Output the [x, y] coordinate of the center of the cell containing the given text.  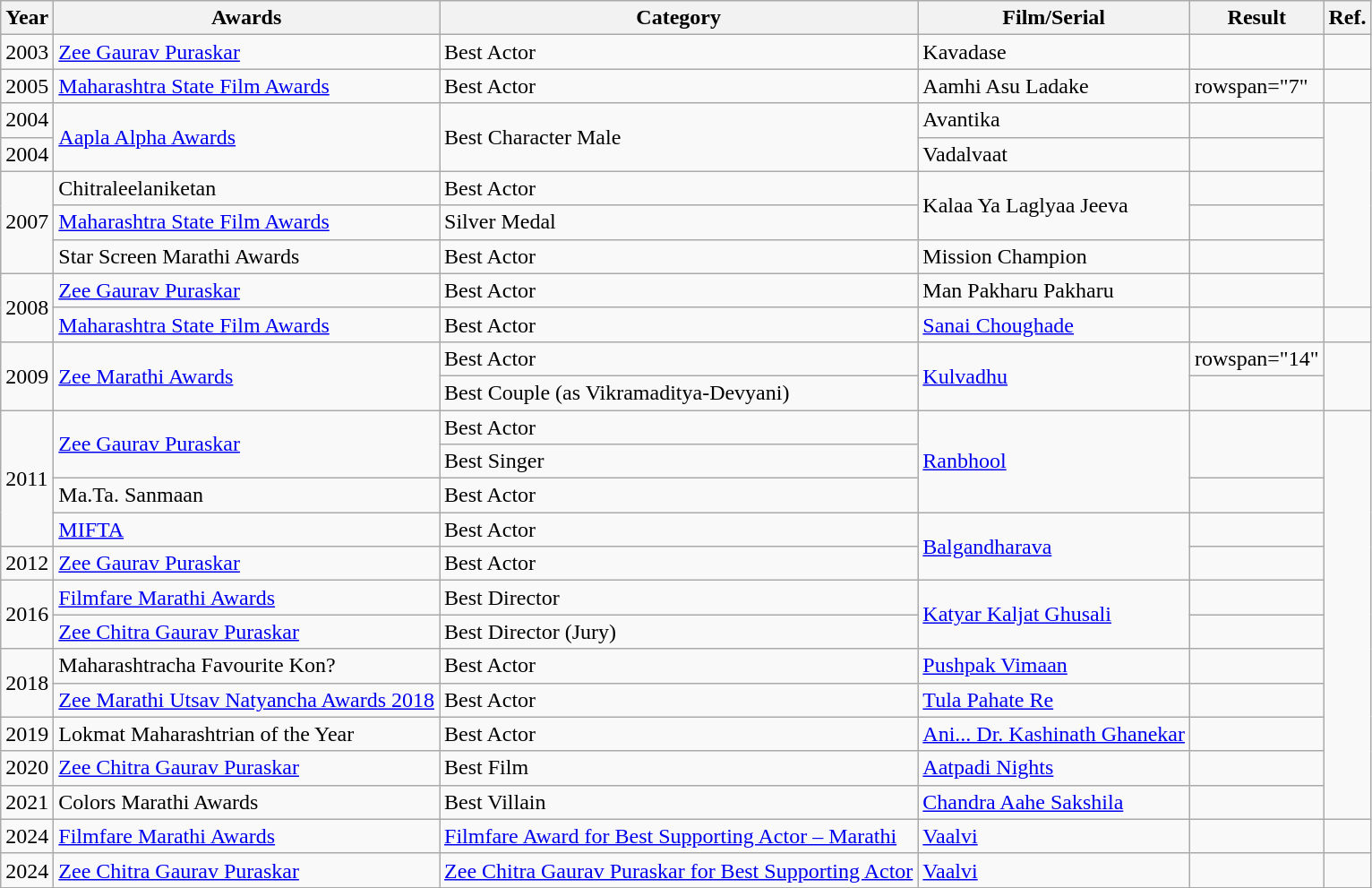
Colors Marathi Awards [247, 802]
Man Pakharu Pakharu [1054, 290]
Maharashtracha Favourite Kon? [247, 666]
2019 [27, 734]
Awards [247, 18]
Pushpak Vimaan [1054, 666]
Ranbhool [1054, 461]
Best Couple (as Vikramaditya-Devyani) [679, 392]
rowspan="14" [1256, 358]
Filmfare Award for Best Supporting Actor – Marathi [679, 836]
2005 [27, 86]
2003 [27, 52]
Chitraleelaniketan [247, 188]
Kalaa Ya Laglyaa Jeeva [1054, 205]
Avantika [1054, 120]
Best Villain [679, 802]
2018 [27, 683]
Star Screen Marathi Awards [247, 256]
Kulvadhu [1054, 375]
2012 [27, 564]
Kavadase [1054, 52]
Ref. [1347, 18]
rowspan="7" [1256, 86]
2008 [27, 307]
Best Director [679, 598]
Best Film [679, 768]
Sanai Choughade [1054, 324]
Lokmat Maharashtrian of the Year [247, 734]
2011 [27, 478]
Tula Pahate Re [1054, 700]
Best Character Male [679, 137]
Film/Serial [1054, 18]
2009 [27, 375]
Best Director (Jury) [679, 632]
Zee Marathi Awards [247, 375]
Result [1256, 18]
2020 [27, 768]
2007 [27, 222]
Ani... Dr. Kashinath Ghanekar [1054, 734]
Katyar Kaljat Ghusali [1054, 615]
Best Singer [679, 461]
Mission Champion [1054, 256]
Silver Medal [679, 222]
MIFTA [247, 530]
Balgandharava [1054, 547]
Aamhi Asu Ladake [1054, 86]
Aapla Alpha Awards [247, 137]
Zee Marathi Utsav Natyancha Awards 2018 [247, 700]
Chandra Aahe Sakshila [1054, 802]
Year [27, 18]
Zee Chitra Gaurav Puraskar for Best Supporting Actor [679, 870]
Aatpadi Nights [1054, 768]
Category [679, 18]
Vadalvaat [1054, 154]
2016 [27, 615]
Ma.Ta. Sanmaan [247, 496]
2021 [27, 802]
